Scan for the cell matching the given text and deliver its [x, y] coordinate at center. 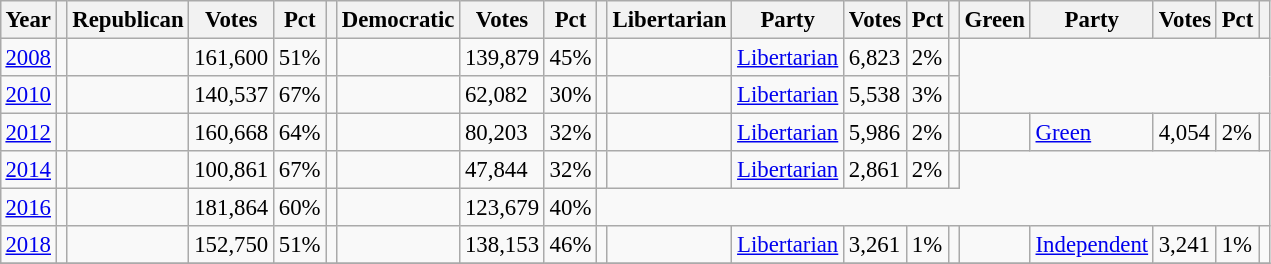
46% [570, 245]
Democratic [398, 20]
2018 [28, 245]
152,750 [232, 245]
161,600 [232, 57]
2010 [28, 95]
123,679 [502, 208]
64% [300, 133]
181,864 [232, 208]
Independent [1092, 245]
45% [570, 57]
2008 [28, 57]
5,538 [876, 95]
6,823 [876, 57]
160,668 [232, 133]
62,082 [502, 95]
140,537 [232, 95]
3,241 [1184, 245]
5,986 [876, 133]
4,054 [1184, 133]
47,844 [502, 170]
138,153 [502, 245]
2016 [28, 208]
80,203 [502, 133]
30% [570, 95]
40% [570, 208]
2,861 [876, 170]
139,879 [502, 57]
2014 [28, 170]
Republican [128, 20]
2012 [28, 133]
3% [927, 95]
Year [28, 20]
100,861 [232, 170]
60% [300, 208]
3,261 [876, 245]
